Search for the cell housing the specified text and yield its [X, Y] center coordinate. 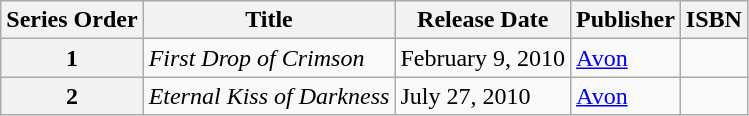
February 9, 2010 [483, 58]
First Drop of Crimson [269, 58]
Eternal Kiss of Darkness [269, 96]
ISBN [714, 20]
Series Order [72, 20]
Title [269, 20]
1 [72, 58]
Publisher [626, 20]
Release Date [483, 20]
2 [72, 96]
July 27, 2010 [483, 96]
